Locate the cell with the specified text and output its (x, y) center coordinate. 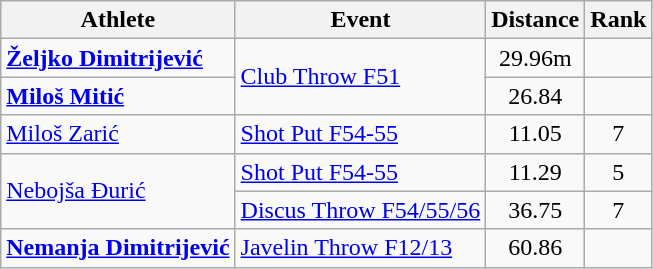
5 (618, 172)
26.84 (536, 96)
60.86 (536, 248)
Rank (618, 20)
Athlete (118, 20)
Javelin Throw F12/13 (360, 248)
Distance (536, 20)
36.75 (536, 210)
Miloš Mitić (118, 96)
Miloš Zarić (118, 134)
Nemanja Dimitrijević (118, 248)
29.96m (536, 58)
Club Throw F51 (360, 77)
11.05 (536, 134)
Event (360, 20)
11.29 (536, 172)
Željko Dimitrijević (118, 58)
Discus Throw F54/55/56 (360, 210)
Nebojša Đurić (118, 191)
